Scan for the cell matching the given text and deliver its (x, y) coordinate at center. 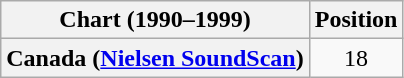
Canada (Nielsen SoundScan) (155, 58)
Position (356, 20)
Chart (1990–1999) (155, 20)
18 (356, 58)
